For the text-containing cell, return its midpoint in [x, y] coordinate format. 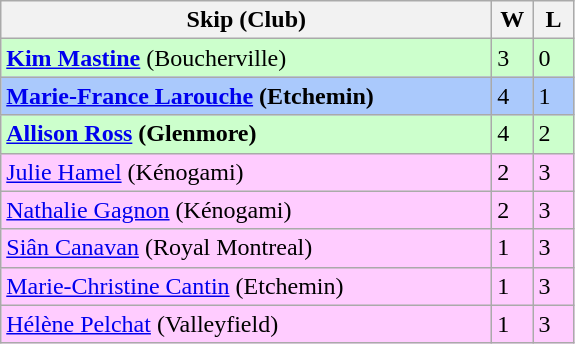
0 [554, 58]
L [554, 20]
W [512, 20]
Allison Ross (Glenmore) [246, 134]
Marie-Christine Cantin (Etchemin) [246, 286]
Siân Canavan (Royal Montreal) [246, 248]
Julie Hamel (Kénogami) [246, 172]
Marie-France Larouche (Etchemin) [246, 96]
Kim Mastine (Boucherville) [246, 58]
Nathalie Gagnon (Kénogami) [246, 210]
Hélène Pelchat (Valleyfield) [246, 324]
Skip (Club) [246, 20]
